Capture the cell that displays the provided text and extract its [x, y] central coordinate. 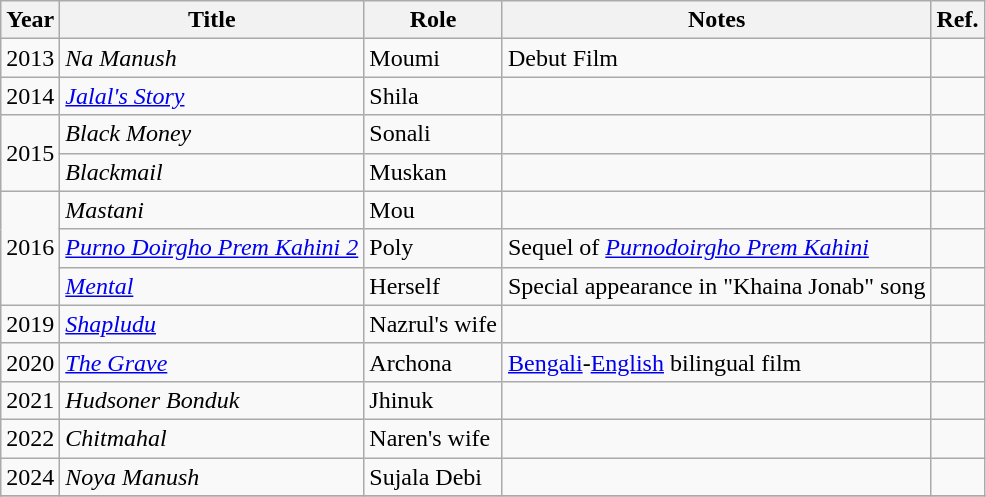
Special appearance in "Khaina Jonab" song [716, 286]
Shila [434, 96]
Role [434, 20]
Mou [434, 210]
Naren's wife [434, 438]
Chitmahal [212, 438]
Na Manush [212, 58]
Moumi [434, 58]
Poly [434, 248]
2020 [30, 362]
Debut Film [716, 58]
Title [212, 20]
2016 [30, 248]
2024 [30, 477]
2014 [30, 96]
2021 [30, 400]
Year [30, 20]
Noya Manush [212, 477]
Blackmail [212, 172]
Purno Doirgho Prem Kahini 2 [212, 248]
Sonali [434, 134]
The Grave [212, 362]
Sequel of Purnodoirgho Prem Kahini [716, 248]
Archona [434, 362]
Sujala Debi [434, 477]
Mental [212, 286]
Nazrul's wife [434, 324]
2022 [30, 438]
Notes [716, 20]
Hudsoner Bonduk [212, 400]
Shapludu [212, 324]
2015 [30, 153]
Muskan [434, 172]
Mastani [212, 210]
2019 [30, 324]
Jhinuk [434, 400]
Jalal's Story [212, 96]
Bengali-English bilingual film [716, 362]
Ref. [958, 20]
2013 [30, 58]
Black Money [212, 134]
Herself [434, 286]
